Return (X, Y) of the center of cell containing provided text 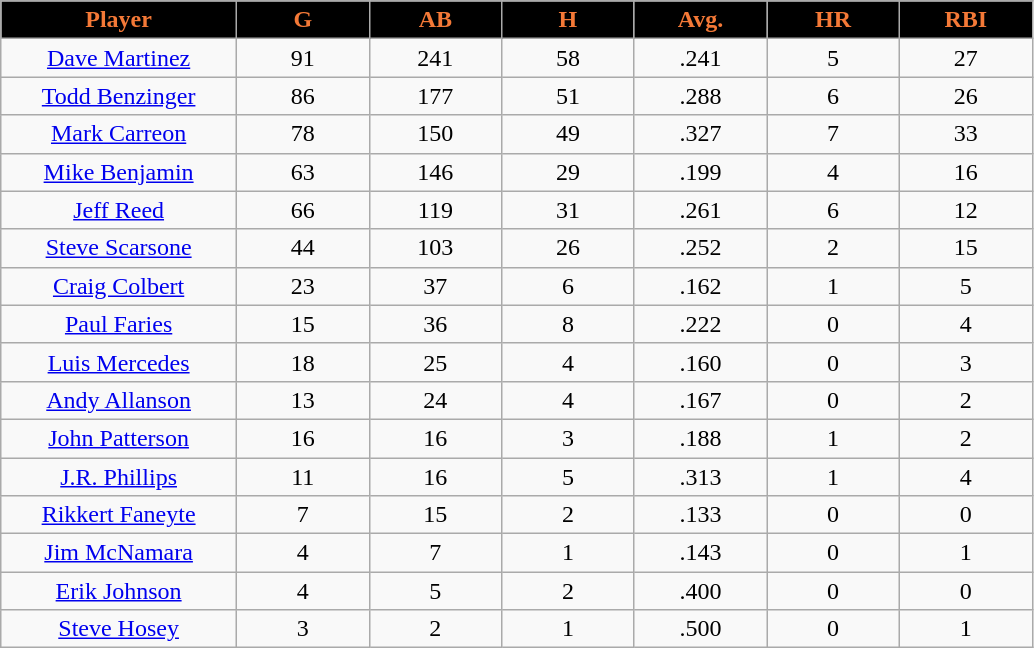
Luis Mercedes (119, 362)
Andy Allanson (119, 400)
66 (302, 210)
Avg. (700, 20)
25 (436, 362)
H (568, 20)
.241 (700, 58)
44 (302, 248)
49 (568, 134)
37 (436, 286)
.133 (700, 515)
12 (966, 210)
John Patterson (119, 438)
146 (436, 172)
150 (436, 134)
78 (302, 134)
23 (302, 286)
Paul Faries (119, 324)
.199 (700, 172)
Mark Carreon (119, 134)
33 (966, 134)
Dave Martinez (119, 58)
24 (436, 400)
.252 (700, 248)
91 (302, 58)
.167 (700, 400)
103 (436, 248)
8 (568, 324)
HR (834, 20)
27 (966, 58)
.162 (700, 286)
AB (436, 20)
.188 (700, 438)
36 (436, 324)
Mike Benjamin (119, 172)
Jim McNamara (119, 553)
.500 (700, 629)
86 (302, 96)
63 (302, 172)
31 (568, 210)
51 (568, 96)
Steve Hosey (119, 629)
.313 (700, 477)
.222 (700, 324)
.327 (700, 134)
119 (436, 210)
G (302, 20)
11 (302, 477)
Todd Benzinger (119, 96)
29 (568, 172)
58 (568, 58)
Rikkert Faneyte (119, 515)
.261 (700, 210)
Steve Scarsone (119, 248)
.400 (700, 591)
Jeff Reed (119, 210)
RBI (966, 20)
13 (302, 400)
.143 (700, 553)
Erik Johnson (119, 591)
.288 (700, 96)
241 (436, 58)
J.R. Phillips (119, 477)
18 (302, 362)
.160 (700, 362)
177 (436, 96)
Craig Colbert (119, 286)
Player (119, 20)
